Detect which cell encompasses the target text, then output its (X, Y) center coordinate. 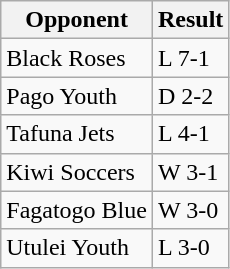
L 7-1 (190, 58)
Result (190, 20)
Opponent (77, 20)
Utulei Youth (77, 248)
Kiwi Soccers (77, 172)
Black Roses (77, 58)
L 3-0 (190, 248)
D 2-2 (190, 96)
Fagatogo Blue (77, 210)
Pago Youth (77, 96)
W 3-1 (190, 172)
L 4-1 (190, 134)
Tafuna Jets (77, 134)
W 3-0 (190, 210)
